Find where the given text appears and provide that cell's center as [X, Y] coordinate. 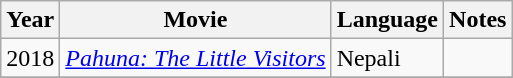
Language [387, 20]
Nepali [387, 58]
2018 [30, 58]
Year [30, 20]
Pahuna: The Little Visitors [196, 58]
Movie [196, 20]
Notes [478, 20]
